Locate the cell with the specified text and output its (X, Y) center coordinate. 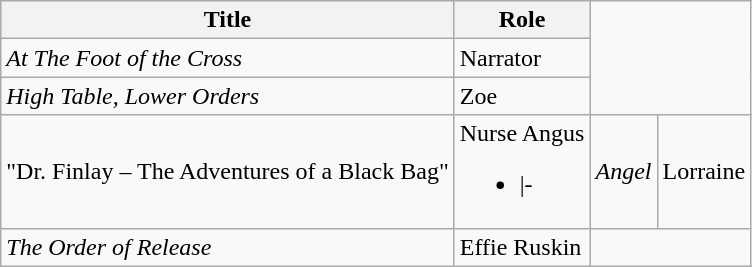
High Table, Lower Orders (228, 96)
Title (228, 20)
Lorraine (704, 172)
Narrator (522, 58)
Angel (624, 172)
Role (522, 20)
At The Foot of the Cross (228, 58)
Nurse Angus|- (522, 172)
The Order of Release (228, 247)
Effie Ruskin (522, 247)
Zoe (522, 96)
"Dr. Finlay – The Adventures of a Black Bag" (228, 172)
